Extract the (x, y) coordinate from the center of the cell holding the provided text.  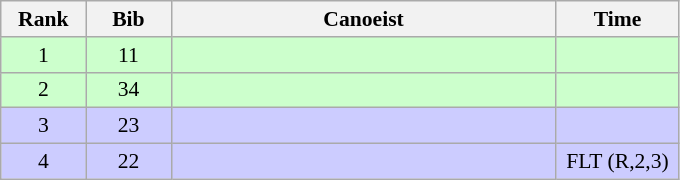
22 (128, 162)
Time (618, 19)
Rank (44, 19)
11 (128, 55)
4 (44, 162)
34 (128, 90)
Bib (128, 19)
23 (128, 126)
Canoeist (364, 19)
FLT (R,2,3) (618, 162)
3 (44, 126)
1 (44, 55)
2 (44, 90)
